Detect which cell encompasses the target text, then output its (x, y) center coordinate. 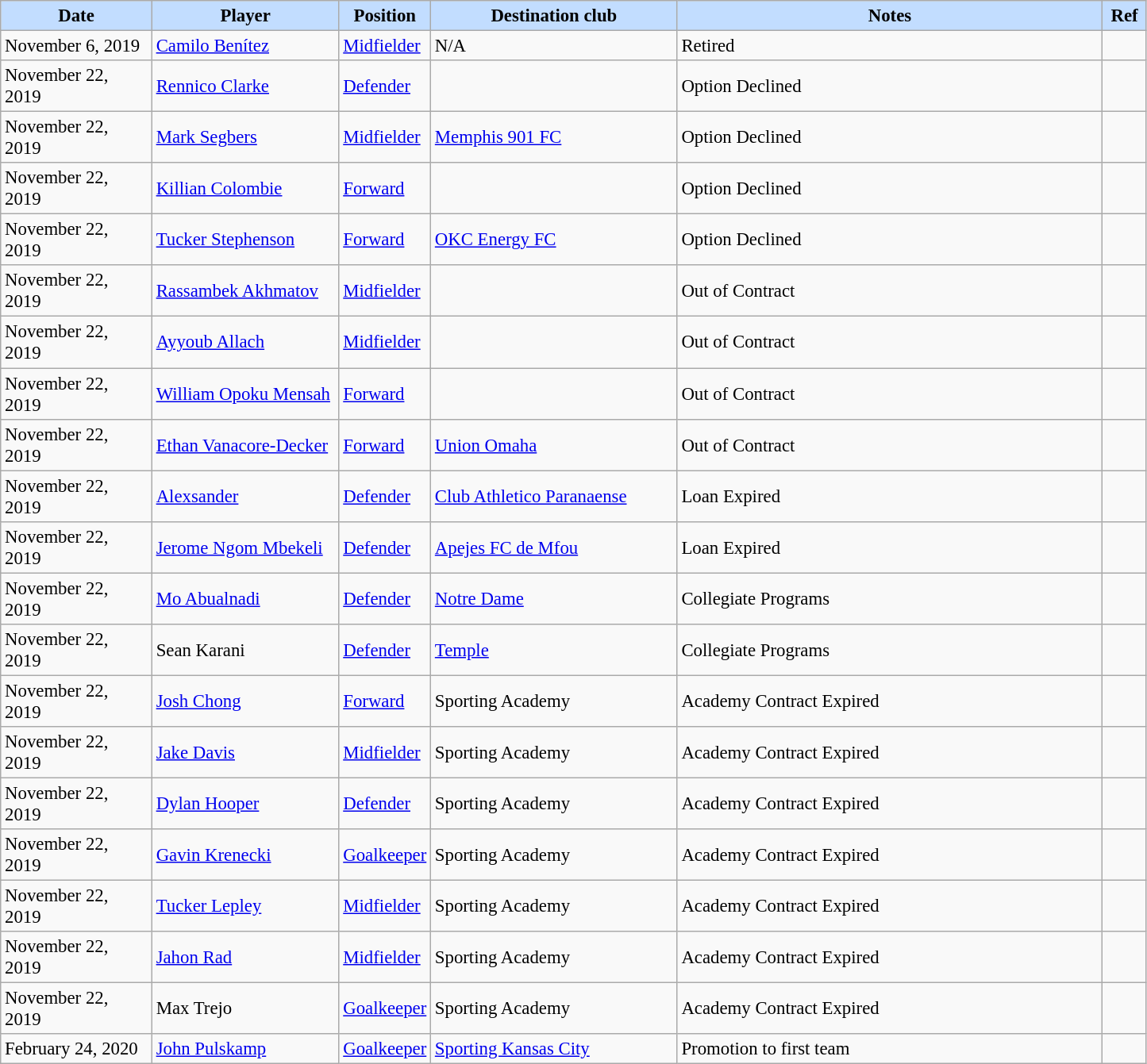
Position (385, 16)
Promotion to first team (890, 1049)
Ethan Vanacore-Decker (245, 444)
Player (245, 16)
OKC Energy FC (554, 240)
John Pulskamp (245, 1049)
Camilo Benítez (245, 46)
Max Trejo (245, 1009)
Jake Davis (245, 752)
Jerome Ngom Mbekeli (245, 547)
William Opoku Mensah (245, 394)
Ayyoub Allach (245, 343)
Temple (554, 651)
Killian Colombie (245, 189)
Apejes FC de Mfou (554, 547)
Mo Abualnadi (245, 598)
Dylan Hooper (245, 803)
Tucker Lepley (245, 906)
Memphis 901 FC (554, 138)
November 6, 2019 (76, 46)
Mark Segbers (245, 138)
Club Athletico Paranaense (554, 497)
Ref (1125, 16)
Rassambek Akhmatov (245, 290)
Alexsander (245, 497)
Retired (890, 46)
Josh Chong (245, 701)
Rennico Clarke (245, 86)
Sean Karani (245, 651)
N/A (554, 46)
Notes (890, 16)
February 24, 2020 (76, 1049)
Union Omaha (554, 444)
Jahon Rad (245, 957)
Sporting Kansas City (554, 1049)
Tucker Stephenson (245, 240)
Notre Dame (554, 598)
Date (76, 16)
Destination club (554, 16)
Gavin Krenecki (245, 855)
